Search for the cell housing the specified text and yield its (X, Y) center coordinate. 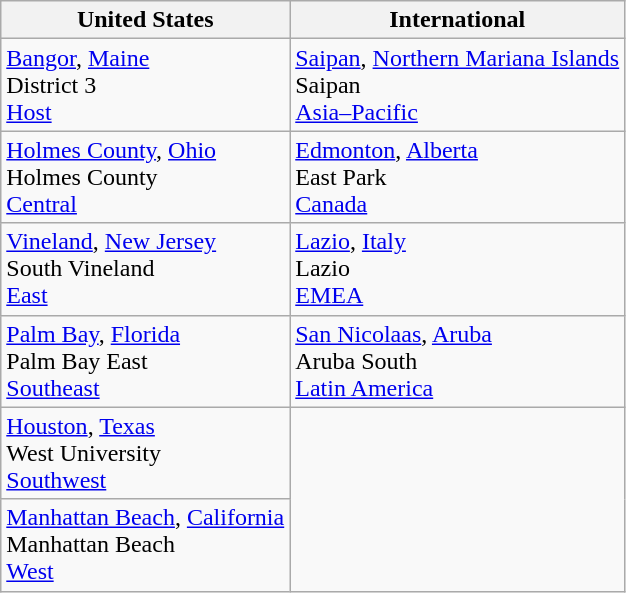
Saipan, Northern Mariana IslandsSaipanAsia–Pacific (458, 85)
Lazio, ItalyLazioEMEA (458, 269)
Palm Bay, FloridaPalm Bay EastSoutheast (146, 361)
International (458, 20)
Holmes County, OhioHolmes CountyCentral (146, 177)
Bangor, MaineDistrict 3Host (146, 85)
United States (146, 20)
San Nicolaas, ArubaAruba SouthLatin America (458, 361)
Edmonton, AlbertaEast ParkCanada (458, 177)
Houston, TexasWest UniversitySouthwest (146, 453)
Vineland, New JerseySouth VinelandEast (146, 269)
Manhattan Beach, CaliforniaManhattan BeachWest (146, 545)
